Output the [x, y] coordinate of the center of the cell containing the given text.  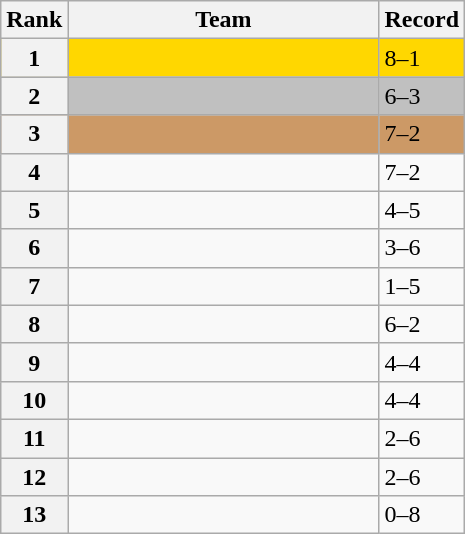
8–1 [422, 58]
4 [34, 172]
5 [34, 210]
Rank [34, 20]
7 [34, 286]
Team [224, 20]
11 [34, 438]
8 [34, 324]
3 [34, 134]
1 [34, 58]
9 [34, 362]
1–5 [422, 286]
6 [34, 248]
Record [422, 20]
6–2 [422, 324]
12 [34, 477]
0–8 [422, 515]
6–3 [422, 96]
13 [34, 515]
4–5 [422, 210]
10 [34, 400]
2 [34, 96]
3–6 [422, 248]
